From the cell containing the given text, extract its center point as (X, Y) coordinate. 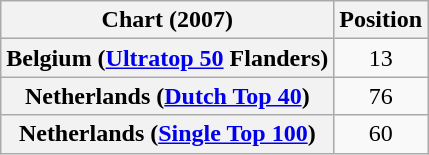
Netherlands (Dutch Top 40) (168, 96)
13 (381, 58)
Chart (2007) (168, 20)
Position (381, 20)
76 (381, 96)
60 (381, 134)
Belgium (Ultratop 50 Flanders) (168, 58)
Netherlands (Single Top 100) (168, 134)
